Extract the (x, y) coordinate from the center of the cell holding the provided text.  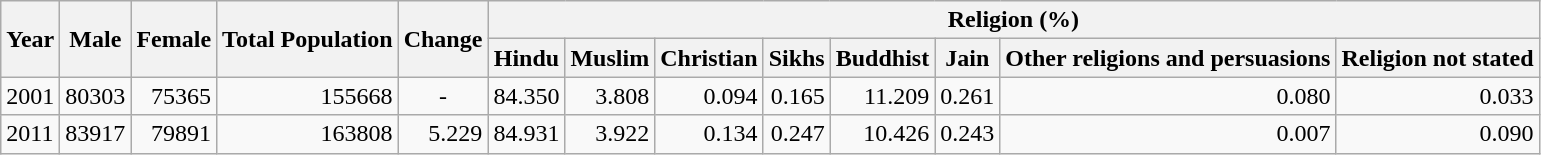
79891 (174, 134)
2011 (30, 134)
155668 (308, 96)
Buddhist (882, 58)
3.922 (610, 134)
- (443, 96)
Muslim (610, 58)
75365 (174, 96)
11.209 (882, 96)
0.007 (1168, 134)
84.931 (526, 134)
Religion not stated (1438, 58)
Hindu (526, 58)
Sikhs (796, 58)
163808 (308, 134)
0.134 (709, 134)
0.080 (1168, 96)
0.033 (1438, 96)
84.350 (526, 96)
Jain (968, 58)
0.090 (1438, 134)
Female (174, 39)
0.261 (968, 96)
Christian (709, 58)
0.243 (968, 134)
Religion (%) (1014, 20)
3.808 (610, 96)
0.247 (796, 134)
83917 (96, 134)
0.165 (796, 96)
Year (30, 39)
10.426 (882, 134)
0.094 (709, 96)
Male (96, 39)
Other religions and persuasions (1168, 58)
Total Population (308, 39)
2001 (30, 96)
5.229 (443, 134)
Change (443, 39)
80303 (96, 96)
